For the text-containing cell, return its midpoint in (x, y) coordinate format. 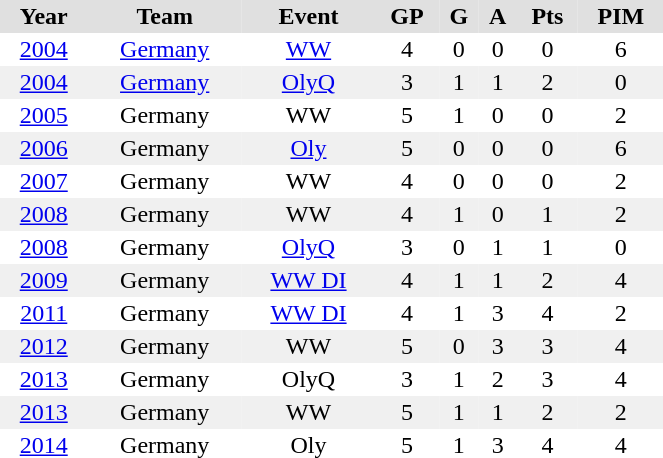
GP (407, 16)
Year (44, 16)
Oly (308, 148)
PIM (620, 16)
2005 (44, 116)
2007 (44, 182)
G (459, 16)
Pts (548, 16)
2006 (44, 148)
2012 (44, 346)
Team (164, 16)
A (498, 16)
Event (308, 16)
2009 (44, 280)
2011 (44, 314)
